Determine the (X, Y) coordinate at the center of the cell enclosing the given text.  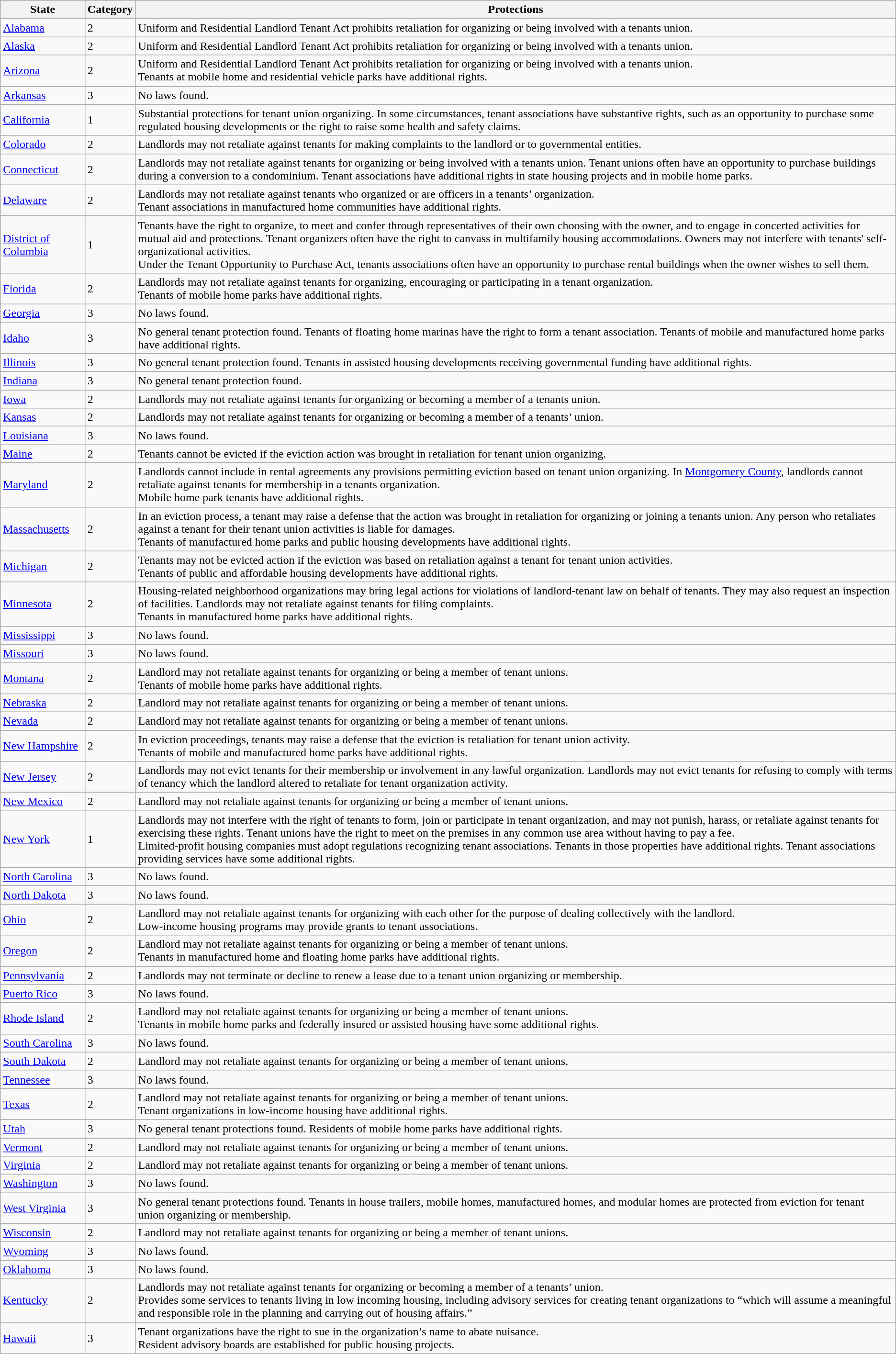
Montana (43, 678)
Wisconsin (43, 1233)
Mississippi (43, 635)
Virginia (43, 1165)
Texas (43, 1104)
Indiana (43, 381)
Connecticut (43, 169)
State (43, 10)
Oklahoma (43, 1269)
Tenants cannot be evicted if the eviction action was brought in retaliation for tenant union organizing. (515, 454)
Protections (515, 10)
Tennessee (43, 1079)
Utah (43, 1129)
Ohio (43, 920)
Landlords may not retaliate against tenants for organizing or becoming a member of a tenants’ union. (515, 417)
New Mexico (43, 802)
Washington (43, 1184)
North Dakota (43, 895)
Delaware (43, 200)
West Virginia (43, 1208)
Vermont (43, 1147)
Illinois (43, 363)
No general tenant protections found. Residents of mobile home parks have additional rights. (515, 1129)
Maryland (43, 485)
No general tenant protection found. Tenants in assisted housing developments receiving governmental funding have additional rights. (515, 363)
Landlords may not retaliate against tenants for organizing or becoming a member of a tenants union. (515, 399)
New Jersey (43, 777)
Colorado (43, 145)
New York (43, 839)
District of Columbia (43, 244)
Category (110, 10)
Hawaii (43, 1338)
Nevada (43, 721)
Louisiana (43, 436)
Rhode Island (43, 1018)
Arkansas (43, 95)
Iowa (43, 399)
Oregon (43, 951)
Wyoming (43, 1251)
Idaho (43, 338)
Kansas (43, 417)
North Carolina (43, 877)
Landlord may not retaliate against tenants for organizing or being a member of tenant unions.Tenants of mobile home parks have additional rights. (515, 678)
Pennsylvania (43, 975)
Michigan (43, 567)
New Hampshire (43, 746)
Alabama (43, 28)
South Dakota (43, 1061)
Massachusetts (43, 529)
Arizona (43, 71)
No general tenant protection found. (515, 381)
Alaska (43, 46)
Minnesota (43, 604)
California (43, 120)
Kentucky (43, 1300)
Landlords may not retaliate against tenants for making complaints to the landlord or to governmental entities. (515, 145)
Florida (43, 288)
Nebraska (43, 703)
Puerto Rico (43, 994)
Maine (43, 454)
Georgia (43, 313)
South Carolina (43, 1043)
Missouri (43, 653)
Landlords may not terminate or decline to renew a lease due to a tenant union organizing or membership. (515, 975)
